Detect which cell encompasses the target text, then output its (X, Y) center coordinate. 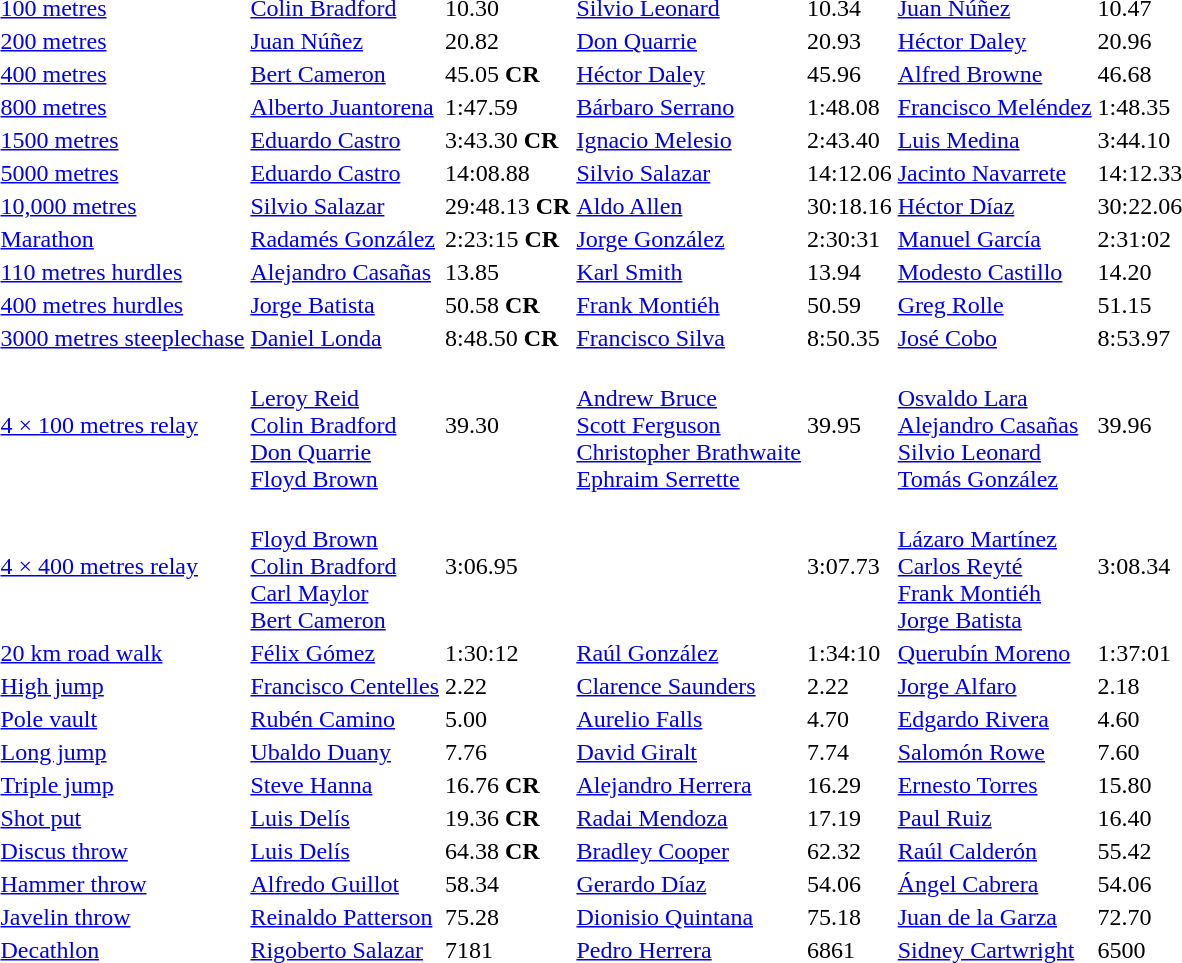
14:12.06 (850, 173)
David Giralt (689, 752)
Don Quarrie (689, 41)
39.95 (850, 425)
Andrew BruceScott FergusonChristopher BrathwaiteEphraim Serrette (689, 425)
64.38 CR (508, 851)
54.06 (850, 884)
39.30 (508, 425)
16.29 (850, 785)
8:48.50 CR (508, 338)
7.76 (508, 752)
50.59 (850, 305)
Félix Gómez (345, 653)
29:48.13 CR (508, 206)
Ernesto Torres (994, 785)
Alfred Browne (994, 74)
13.85 (508, 272)
Juan Núñez (345, 41)
Alejandro Casañas (345, 272)
2:23:15 CR (508, 239)
Karl Smith (689, 272)
2:30:31 (850, 239)
Radamés González (345, 239)
Osvaldo LaraAlejandro CasañasSilvio LeonardTomás González (994, 425)
Francisco Meléndez (994, 107)
Héctor Díaz (994, 206)
Daniel Londa (345, 338)
Paul Ruiz (994, 818)
4.70 (850, 719)
Ignacio Melesio (689, 140)
75.18 (850, 917)
20.82 (508, 41)
50.58 CR (508, 305)
Rubén Camino (345, 719)
13.94 (850, 272)
45.05 CR (508, 74)
Jacinto Navarrete (994, 173)
75.28 (508, 917)
19.36 CR (508, 818)
Reinaldo Patterson (345, 917)
20.93 (850, 41)
Modesto Castillo (994, 272)
1:47.59 (508, 107)
Bradley Cooper (689, 851)
José Cobo (994, 338)
2:43.40 (850, 140)
Jorge Alfaro (994, 686)
Frank Montiéh (689, 305)
1:34:10 (850, 653)
62.32 (850, 851)
Dionisio Quintana (689, 917)
30:18.16 (850, 206)
Edgardo Rivera (994, 719)
Querubín Moreno (994, 653)
14:08.88 (508, 173)
Francisco Silva (689, 338)
1:30:12 (508, 653)
Gerardo Díaz (689, 884)
Steve Hanna (345, 785)
58.34 (508, 884)
Floyd BrownColin BradfordCarl MaylorBert Cameron (345, 566)
Luis Medina (994, 140)
3:06.95 (508, 566)
Raúl González (689, 653)
16.76 CR (508, 785)
Manuel García (994, 239)
Jorge González (689, 239)
45.96 (850, 74)
8:50.35 (850, 338)
Radai Mendoza (689, 818)
Aurelio Falls (689, 719)
Clarence Saunders (689, 686)
Lázaro MartínezCarlos ReytéFrank MontiéhJorge Batista (994, 566)
Aldo Allen (689, 206)
Francisco Centelles (345, 686)
Raúl Calderón (994, 851)
Bert Cameron (345, 74)
Ángel Cabrera (994, 884)
Jorge Batista (345, 305)
Ubaldo Duany (345, 752)
5.00 (508, 719)
3:07.73 (850, 566)
3:43.30 CR (508, 140)
1:48.08 (850, 107)
Bárbaro Serrano (689, 107)
Greg Rolle (994, 305)
Alejandro Herrera (689, 785)
Salomón Rowe (994, 752)
7.74 (850, 752)
17.19 (850, 818)
Juan de la Garza (994, 917)
Alberto Juantorena (345, 107)
Alfredo Guillot (345, 884)
Leroy ReidColin BradfordDon QuarrieFloyd Brown (345, 425)
